Provide the (x, y) coordinate of the cell's center where the given text is located.  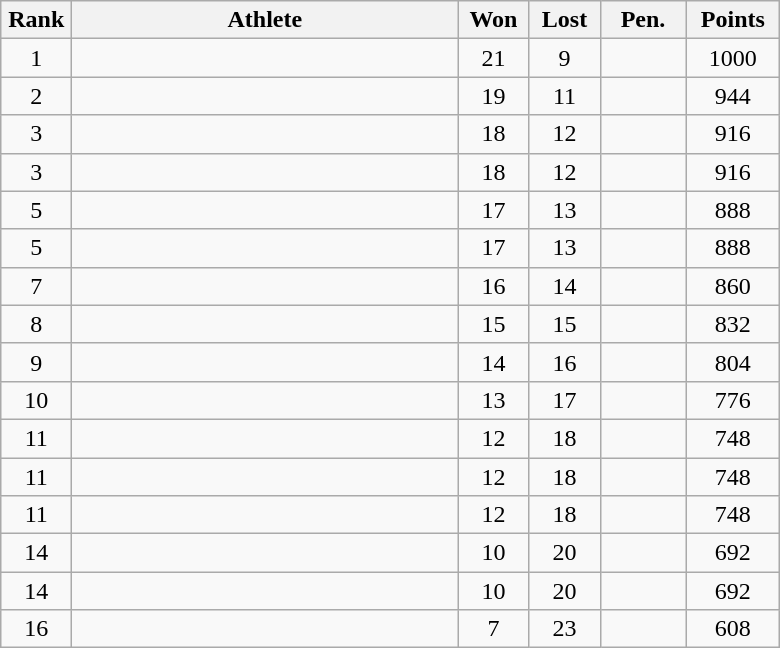
1 (36, 58)
860 (733, 286)
944 (733, 96)
2 (36, 96)
1000 (733, 58)
Pen. (643, 20)
832 (733, 324)
776 (733, 400)
21 (494, 58)
8 (36, 324)
Won (494, 20)
Rank (36, 20)
23 (564, 629)
Lost (564, 20)
608 (733, 629)
804 (733, 362)
19 (494, 96)
Points (733, 20)
Athlete (265, 20)
